Scan for the cell matching the given text and deliver its [X, Y] coordinate at center. 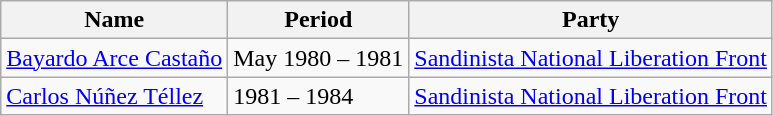
Party [591, 20]
Carlos Núñez Téllez [114, 96]
Period [318, 20]
Bayardo Arce Castaño [114, 58]
May 1980 – 1981 [318, 58]
1981 – 1984 [318, 96]
Name [114, 20]
